From the cell containing the given text, extract its center point as (X, Y) coordinate. 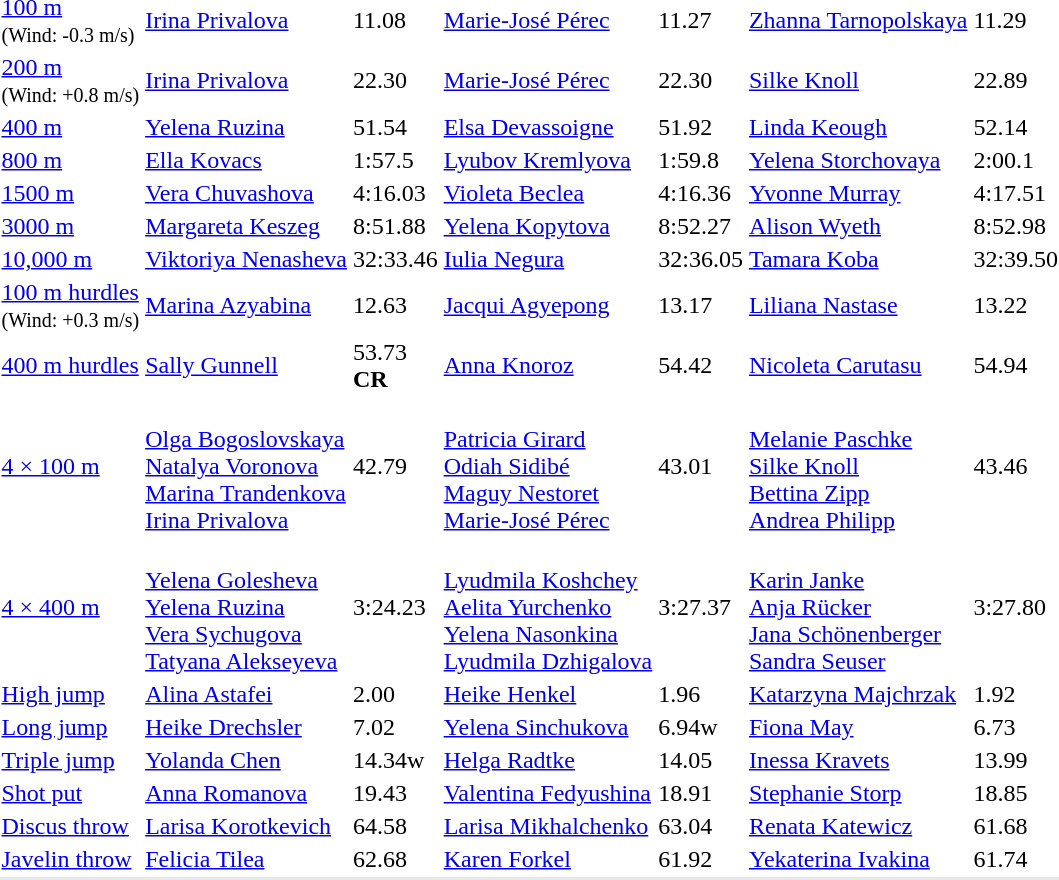
Violeta Beclea (548, 193)
53.73CR (395, 366)
32:36.05 (701, 259)
Karin JankeAnja RückerJana SchönenbergerSandra Seuser (858, 607)
Lyubov Kremlyova (548, 160)
Sally Gunnell (246, 366)
100 m hurdles(Wind: +0.3 m/s) (70, 306)
Valentina Fedyushina (548, 793)
2.00 (395, 694)
Inessa Kravets (858, 760)
43.01 (701, 466)
7.02 (395, 727)
Heike Drechsler (246, 727)
Larisa Korotkevich (246, 826)
54.42 (701, 366)
6.94w (701, 727)
32:33.46 (395, 259)
4:16.03 (395, 193)
3:27.37 (701, 607)
Yekaterina Ivakina (858, 859)
High jump (70, 694)
1.96 (701, 694)
Yelena Storchovaya (858, 160)
200 m(Wind: +0.8 m/s) (70, 80)
Nicoleta Carutasu (858, 366)
Iulia Negura (548, 259)
Liliana Nastase (858, 306)
Alison Wyeth (858, 226)
Viktoriya Nenasheva (246, 259)
Elsa Devassoigne (548, 127)
Helga Radtke (548, 760)
18.91 (701, 793)
Karen Forkel (548, 859)
Lyudmila KoshcheyAelita YurchenkoYelena NasonkinaLyudmila Dzhigalova (548, 607)
Irina Privalova (246, 80)
4 × 400 m (70, 607)
14.34w (395, 760)
19.43 (395, 793)
4 × 100 m (70, 466)
Patricia GirardOdiah SidibéMaguy NestoretMarie-José Pérec (548, 466)
Vera Chuvashova (246, 193)
400 m (70, 127)
Yolanda Chen (246, 760)
Tamara Koba (858, 259)
8:52.27 (701, 226)
Olga BogoslovskayaNatalya VoronovaMarina TrandenkovaIrina Privalova (246, 466)
Yelena Sinchukova (548, 727)
Anna Romanova (246, 793)
Renata Katewicz (858, 826)
3000 m (70, 226)
Marina Azyabina (246, 306)
42.79 (395, 466)
Felicia Tilea (246, 859)
1:59.8 (701, 160)
51.54 (395, 127)
800 m (70, 160)
63.04 (701, 826)
Marie-José Pérec (548, 80)
Melanie PaschkeSilke KnollBettina ZippAndrea Philipp (858, 466)
Yelena Ruzina (246, 127)
64.58 (395, 826)
Long jump (70, 727)
61.92 (701, 859)
8:51.88 (395, 226)
Javelin throw (70, 859)
Yelena Kopytova (548, 226)
Jacqui Agyepong (548, 306)
Linda Keough (858, 127)
3:24.23 (395, 607)
Yelena GoleshevaYelena RuzinaVera SychugovaTatyana Alekseyeva (246, 607)
Heike Henkel (548, 694)
Silke Knoll (858, 80)
10,000 m (70, 259)
12.63 (395, 306)
Ella Kovacs (246, 160)
Fiona May (858, 727)
Katarzyna Majchrzak (858, 694)
1:57.5 (395, 160)
Shot put (70, 793)
Alina Astafei (246, 694)
1500 m (70, 193)
400 m hurdles (70, 366)
Triple jump (70, 760)
51.92 (701, 127)
14.05 (701, 760)
Margareta Keszeg (246, 226)
13.17 (701, 306)
Larisa Mikhalchenko (548, 826)
4:16.36 (701, 193)
Yvonne Murray (858, 193)
Anna Knoroz (548, 366)
62.68 (395, 859)
Discus throw (70, 826)
Stephanie Storp (858, 793)
